Determine the (x, y) coordinate at the center of the cell enclosing the given text.  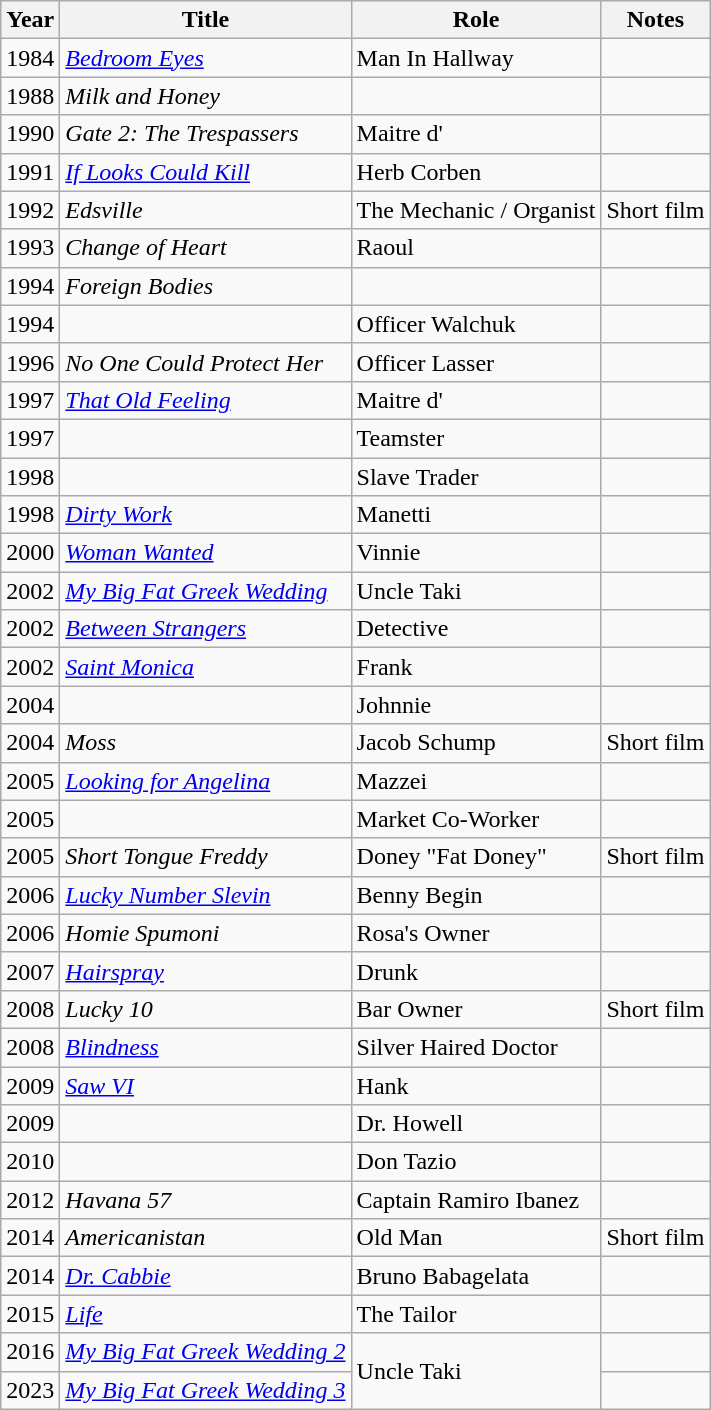
1996 (30, 362)
Herb Corben (476, 172)
Don Tazio (476, 1162)
Slave Trader (476, 477)
1993 (30, 248)
The Tailor (476, 1314)
Saint Monica (206, 667)
1992 (30, 210)
Life (206, 1314)
Doney "Fat Doney" (476, 857)
1988 (30, 96)
Officer Walchuk (476, 324)
Dr. Cabbie (206, 1276)
My Big Fat Greek Wedding (206, 591)
1991 (30, 172)
My Big Fat Greek Wedding 3 (206, 1390)
Benny Begin (476, 895)
1990 (30, 134)
Saw VI (206, 1085)
Lucky 10 (206, 1009)
Role (476, 20)
Foreign Bodies (206, 286)
Year (30, 20)
Short Tongue Freddy (206, 857)
1984 (30, 58)
Hairspray (206, 971)
Officer Lasser (476, 362)
Gate 2: The Trespassers (206, 134)
No One Could Protect Her (206, 362)
Detective (476, 629)
Hank (476, 1085)
Frank (476, 667)
My Big Fat Greek Wedding 2 (206, 1352)
2016 (30, 1352)
Change of Heart (206, 248)
2000 (30, 553)
Homie Spumoni (206, 933)
Blindness (206, 1047)
Edsville (206, 210)
Market Co-Worker (476, 819)
Silver Haired Doctor (476, 1047)
2012 (30, 1200)
Bruno Babagelata (476, 1276)
Between Strangers (206, 629)
Title (206, 20)
Captain Ramiro Ibanez (476, 1200)
Teamster (476, 438)
Jacob Schump (476, 743)
The Mechanic / Organist (476, 210)
Bar Owner (476, 1009)
Lucky Number Slevin (206, 895)
Dr. Howell (476, 1124)
If Looks Could Kill (206, 172)
Bedroom Eyes (206, 58)
Mazzei (476, 781)
2010 (30, 1162)
Americanistan (206, 1238)
Drunk (476, 971)
Moss (206, 743)
Johnnie (476, 705)
Raoul (476, 248)
Notes (656, 20)
Dirty Work (206, 515)
Vinnie (476, 553)
2015 (30, 1314)
Man In Hallway (476, 58)
Looking for Angelina (206, 781)
Woman Wanted (206, 553)
Manetti (476, 515)
Havana 57 (206, 1200)
2007 (30, 971)
Milk and Honey (206, 96)
Rosa's Owner (476, 933)
2023 (30, 1390)
Old Man (476, 1238)
That Old Feeling (206, 400)
